Scan for the cell matching the given text and deliver its [x, y] coordinate at center. 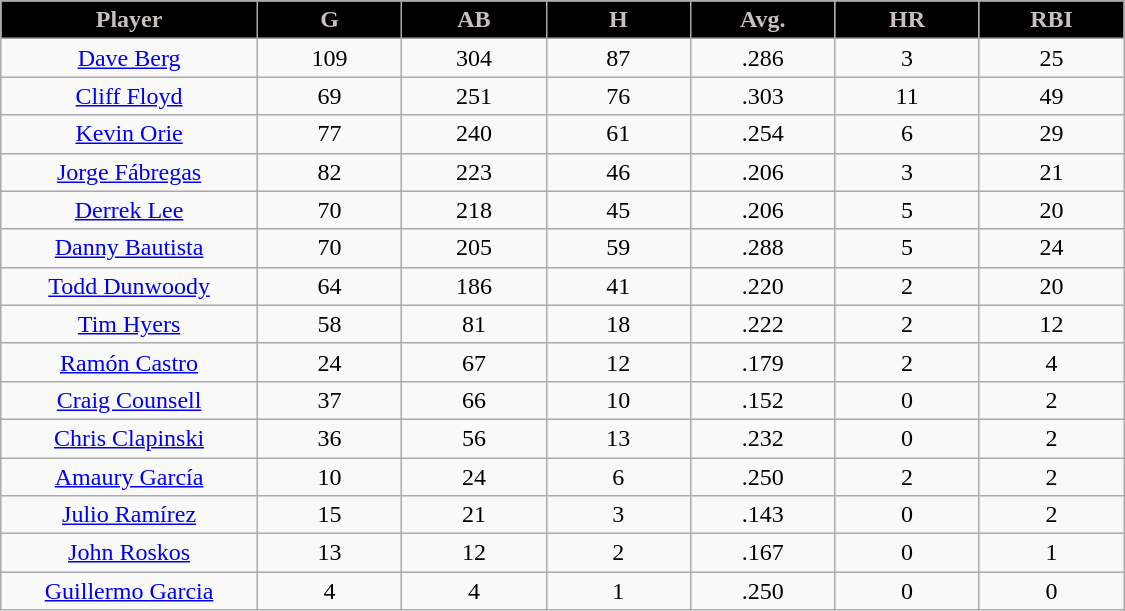
67 [474, 362]
.220 [763, 286]
240 [474, 134]
223 [474, 172]
.232 [763, 438]
.288 [763, 248]
218 [474, 210]
64 [329, 286]
304 [474, 58]
.179 [763, 362]
41 [618, 286]
AB [474, 20]
82 [329, 172]
15 [329, 515]
66 [474, 400]
.286 [763, 58]
Craig Counsell [130, 400]
Tim Hyers [130, 324]
76 [618, 96]
109 [329, 58]
Julio Ramírez [130, 515]
Derrek Lee [130, 210]
Cliff Floyd [130, 96]
49 [1051, 96]
RBI [1051, 20]
81 [474, 324]
Player [130, 20]
251 [474, 96]
29 [1051, 134]
37 [329, 400]
46 [618, 172]
H [618, 20]
G [329, 20]
77 [329, 134]
56 [474, 438]
John Roskos [130, 553]
HR [907, 20]
205 [474, 248]
58 [329, 324]
87 [618, 58]
Todd Dunwoody [130, 286]
Jorge Fábregas [130, 172]
186 [474, 286]
36 [329, 438]
Kevin Orie [130, 134]
.167 [763, 553]
.152 [763, 400]
Ramón Castro [130, 362]
Avg. [763, 20]
.143 [763, 515]
18 [618, 324]
.222 [763, 324]
69 [329, 96]
59 [618, 248]
25 [1051, 58]
.303 [763, 96]
.254 [763, 134]
11 [907, 96]
45 [618, 210]
Amaury García [130, 477]
Danny Bautista [130, 248]
61 [618, 134]
Guillermo Garcia [130, 591]
Dave Berg [130, 58]
Chris Clapinski [130, 438]
